From the cell containing the given text, extract its center point as (X, Y) coordinate. 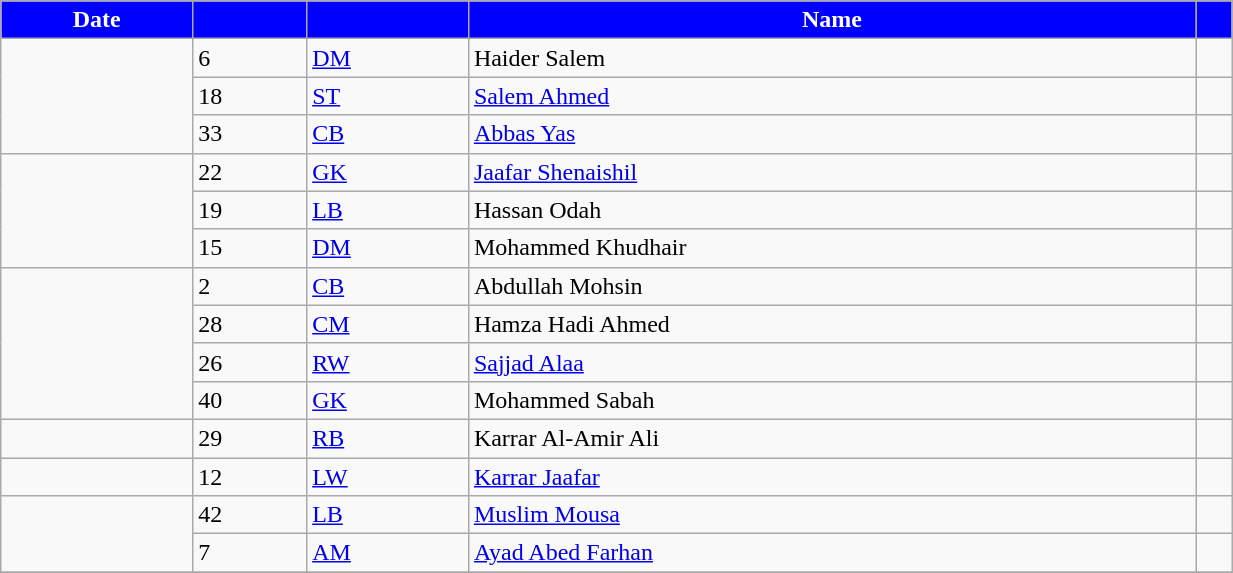
Abbas Yas (832, 134)
22 (250, 172)
Date (97, 20)
Hamza Hadi Ahmed (832, 324)
Hassan Odah (832, 210)
Haider Salem (832, 58)
2 (250, 286)
Name (832, 20)
19 (250, 210)
12 (250, 477)
Mohammed Khudhair (832, 248)
Salem Ahmed (832, 96)
Jaafar Shenaishil (832, 172)
33 (250, 134)
RB (388, 438)
18 (250, 96)
Sajjad Alaa (832, 362)
Ayad Abed Farhan (832, 553)
ST (388, 96)
15 (250, 248)
Karrar Al-Amir Ali (832, 438)
Muslim Mousa (832, 515)
Mohammed Sabah (832, 400)
29 (250, 438)
AM (388, 553)
40 (250, 400)
Karrar Jaafar (832, 477)
LW (388, 477)
26 (250, 362)
RW (388, 362)
Abdullah Mohsin (832, 286)
7 (250, 553)
6 (250, 58)
42 (250, 515)
CM (388, 324)
28 (250, 324)
